Capture the cell that displays the provided text and extract its (x, y) central coordinate. 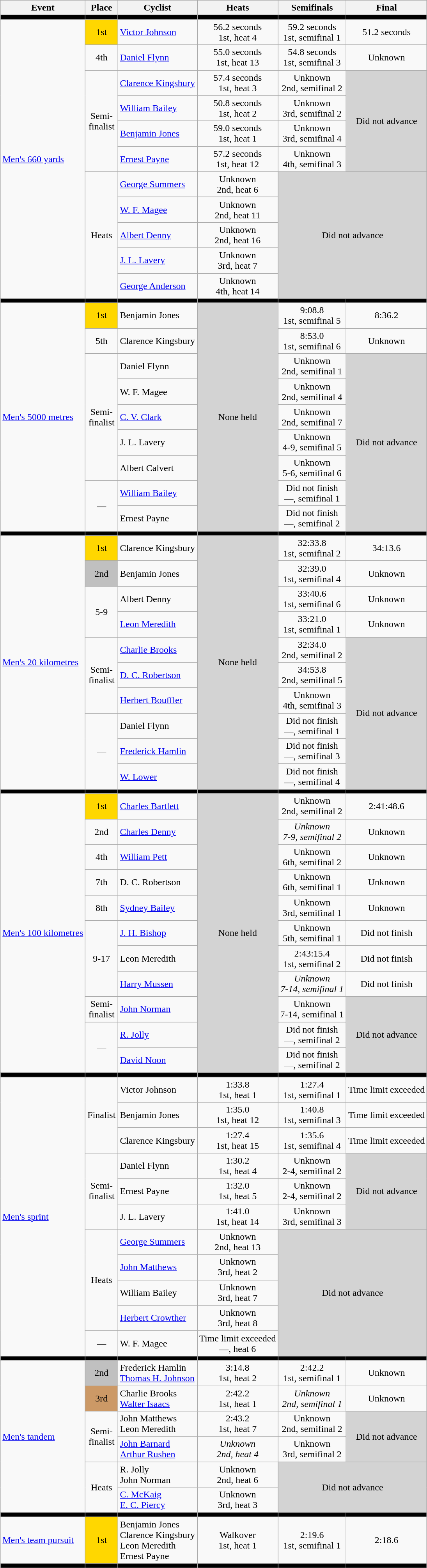
C. V. Clark (158, 417)
Men's 5000 metres (43, 417)
R. Jolly John Norman (158, 1475)
Finalist (101, 1115)
William Pett (158, 857)
57.2 seconds 1st, heat 12 (238, 159)
1:32.0 1st, heat 5 (238, 1191)
Time limit exceeded —, heat 6 (238, 1343)
8th (101, 908)
9-17 (101, 959)
Did not finish —, semifinal 3 (312, 751)
2:19.6 1st, semifinal 1 (312, 1540)
George Anderson (158, 285)
33:40.6 1st, semifinal 6 (312, 599)
Men's team pursuit (43, 1540)
Unknown 6th, semifinal 1 (312, 882)
3rd (101, 1398)
34:13.6 (386, 548)
Unknown 4th, heat 14 (238, 285)
Benjamin Jones Clarence Kingsbury Leon Meredith Ernest Payne (158, 1540)
Men's sprint (43, 1217)
Did not finish —, semifinal 4 (312, 777)
Unknown 2nd, heat 16 (238, 235)
51.2 seconds (386, 32)
Unknown 2nd, heat 11 (238, 210)
Unknown 2nd, heat 13 (238, 1242)
John Matthews (158, 1267)
Sydney Bailey (158, 908)
Herbert Crowther (158, 1318)
John Norman (158, 1009)
1:27.4 1st, heat 15 (238, 1140)
32:33.8 1st, semifinal 2 (312, 548)
8:36.2 (386, 316)
9:08.8 1st, semifinal 5 (312, 316)
John Matthews Leon Meredith (158, 1424)
2:41:48.6 (386, 806)
Frederick Hamlin (158, 751)
55.0 seconds 1st, heat 13 (238, 58)
8:53.0 1st, semifinal 6 (312, 341)
56.2 seconds 1st, heat 4 (238, 32)
Unknown 2nd, heat 4 (238, 1449)
Place (101, 8)
32:34.0 2nd, semifinal 2 (312, 650)
34:53.8 2nd, semifinal 5 (312, 675)
Unknown 5th, semifinal 1 (312, 933)
Semifinals (312, 8)
54.8 seconds 1st, semifinal 3 (312, 58)
1:35.0 1st, heat 12 (238, 1115)
Albert Calvert (158, 468)
1:30.2 1st, heat 4 (238, 1166)
1:35.6 1st, semifinal 4 (312, 1140)
50.8 seconds 1st, heat 2 (238, 108)
Unknown 2nd, semifinal 4 (312, 392)
7th (101, 882)
John Barnard Arthur Rushen (158, 1449)
Unknown 2nd, semifinal 7 (312, 417)
5th (101, 341)
57.4 seconds 1st, heat 3 (238, 83)
C. McKaig E. C. Piercy (158, 1500)
59.0 seconds 1st, heat 1 (238, 133)
Charlie Brooks Walter Isaacs (158, 1398)
1:33.8 1st, heat 1 (238, 1090)
Men's tandem (43, 1436)
Cyclist (158, 8)
Charles Bartlett (158, 806)
Charles Denny (158, 831)
2:18.6 (386, 1540)
5-9 (101, 611)
Unknown 3rd, heat 3 (238, 1500)
Walkover 1st, heat 1 (238, 1540)
Unknown 3rd, semifinal 3 (312, 1217)
3:14.8 1st, heat 2 (238, 1373)
Herbert Bouffler (158, 700)
Unknown 3rd, heat 2 (238, 1267)
2:43.2 1st, heat 7 (238, 1424)
2:43:15.4 1st, semifinal 2 (312, 959)
Men's 20 kilometres (43, 662)
Harry Mussen (158, 983)
2:42.2 1st, semifinal 1 (312, 1373)
Men's 100 kilometres (43, 933)
1:40.8 1st, semifinal 3 (312, 1115)
R. Jolly (158, 1034)
59.2 seconds 1st, semifinal 1 (312, 32)
Charlie Brooks (158, 650)
Unknown 3rd, heat 8 (238, 1318)
David Noon (158, 1060)
J. H. Bishop (158, 933)
Event (43, 8)
Final (386, 8)
Men's 660 yards (43, 159)
Unknown 3rd, semifinal 4 (312, 133)
1:41.0 1st, heat 14 (238, 1217)
W. Lower (158, 777)
Frederick Hamlin Thomas H. Johnson (158, 1373)
Unknown 5-6, semifinal 6 (312, 468)
1:27.4 1st, semifinal 1 (312, 1090)
33:21.0 1st, semifinal 1 (312, 624)
2:42.2 1st, heat 1 (238, 1398)
Unknown 7-9, semifinal 2 (312, 831)
32:39.0 1st, semifinal 4 (312, 573)
Unknown 4-9, semifinal 5 (312, 442)
Unknown 3rd, semifinal 1 (312, 908)
Unknown 6th, semifinal 2 (312, 857)
